Pinpoint the cell where the given text exists, returning its (X, Y) midpoint coordinate. 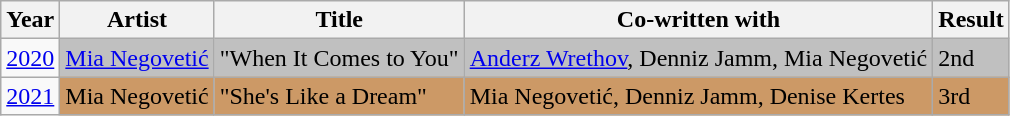
3rd (971, 96)
Result (971, 20)
Co-written with (698, 20)
2nd (971, 58)
Mia Negovetić, Denniz Jamm, Denise Kertes (698, 96)
"She's Like a Dream" (339, 96)
Artist (137, 20)
2021 (30, 96)
2020 (30, 58)
Title (339, 20)
Year (30, 20)
Anderz Wrethov, Denniz Jamm, Mia Negovetić (698, 58)
"When It Comes to You" (339, 58)
